Determine the (x, y) coordinate at the center of the cell enclosing the given text.  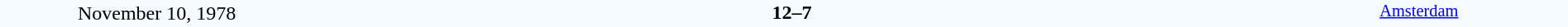
12–7 (791, 12)
November 10, 1978 (157, 13)
Amsterdam (1419, 13)
